Pinpoint the cell where the given text exists, returning its (x, y) midpoint coordinate. 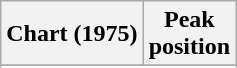
Chart (1975) (72, 34)
Peakposition (189, 34)
